From the cell containing the given text, extract its center point as [x, y] coordinate. 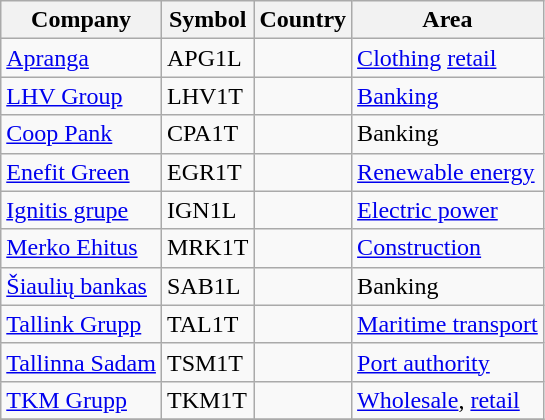
LHV1T [207, 96]
Apranga [82, 58]
TKM1T [207, 400]
Tallinna Sadam [82, 362]
Country [303, 20]
Maritime transport [448, 324]
Area [448, 20]
Enefit Green [82, 172]
Wholesale, retail [448, 400]
TKM Grupp [82, 400]
Company [82, 20]
IGN1L [207, 210]
Ignitis grupe [82, 210]
Renewable energy [448, 172]
MRK1T [207, 248]
Clothing retail [448, 58]
TSM1T [207, 362]
CPA1T [207, 134]
Electric power [448, 210]
Symbol [207, 20]
SAB1L [207, 286]
Šiaulių bankas [82, 286]
Port authority [448, 362]
EGR1T [207, 172]
LHV Group [82, 96]
Coop Pank [82, 134]
Construction [448, 248]
APG1L [207, 58]
Tallink Grupp [82, 324]
TAL1T [207, 324]
Merko Ehitus [82, 248]
